Scan for the cell matching the given text and deliver its (X, Y) coordinate at center. 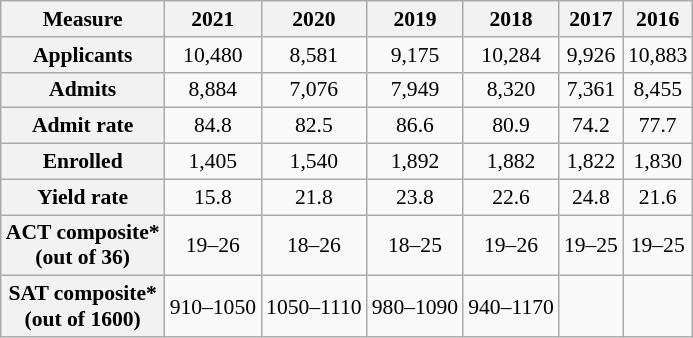
2017 (591, 19)
86.6 (415, 126)
80.9 (511, 126)
1,822 (591, 162)
10,480 (213, 55)
74.2 (591, 126)
8,455 (658, 90)
2018 (511, 19)
10,883 (658, 55)
1,892 (415, 162)
8,581 (314, 55)
Yield rate (83, 197)
7,949 (415, 90)
77.7 (658, 126)
1,882 (511, 162)
21.6 (658, 197)
84.8 (213, 126)
9,926 (591, 55)
Admit rate (83, 126)
1050–1110 (314, 306)
2016 (658, 19)
Admits (83, 90)
1,405 (213, 162)
7,361 (591, 90)
980–1090 (415, 306)
24.8 (591, 197)
ACT composite*(out of 36) (83, 246)
82.5 (314, 126)
910–1050 (213, 306)
10,284 (511, 55)
2019 (415, 19)
15.8 (213, 197)
18–26 (314, 246)
9,175 (415, 55)
940–1170 (511, 306)
18–25 (415, 246)
Applicants (83, 55)
21.8 (314, 197)
1,830 (658, 162)
7,076 (314, 90)
2020 (314, 19)
1,540 (314, 162)
22.6 (511, 197)
8,320 (511, 90)
2021 (213, 19)
8,884 (213, 90)
Enrolled (83, 162)
SAT composite*(out of 1600) (83, 306)
Measure (83, 19)
23.8 (415, 197)
